Locate the cell with the specified text and output its [X, Y] center coordinate. 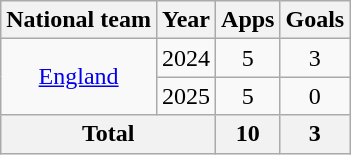
0 [315, 96]
10 [248, 134]
Year [186, 20]
Total [108, 134]
Apps [248, 20]
2025 [186, 96]
England [79, 77]
Goals [315, 20]
National team [79, 20]
2024 [186, 58]
